Locate the cell with the specified text and output its [x, y] center coordinate. 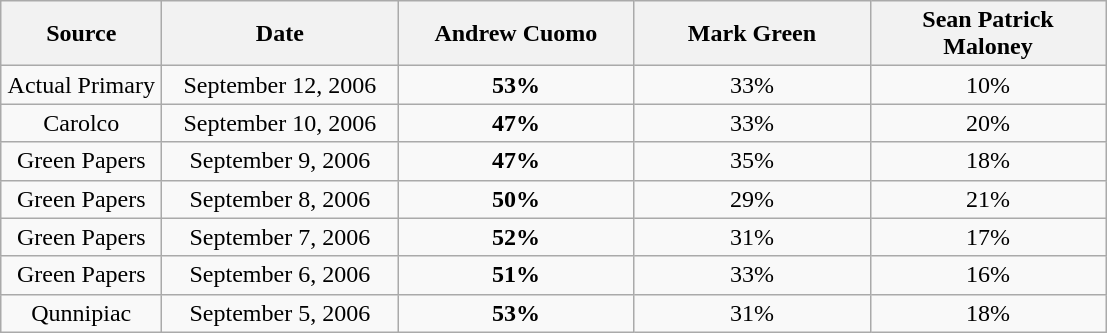
10% [988, 85]
Source [82, 34]
51% [516, 275]
September 5, 2006 [280, 313]
September 10, 2006 [280, 123]
Sean Patrick Maloney [988, 34]
50% [516, 199]
September 9, 2006 [280, 161]
17% [988, 237]
20% [988, 123]
29% [752, 199]
Mark Green [752, 34]
Carolco [82, 123]
September 12, 2006 [280, 85]
September 6, 2006 [280, 275]
September 8, 2006 [280, 199]
September 7, 2006 [280, 237]
16% [988, 275]
Qunnipiac [82, 313]
Date [280, 34]
52% [516, 237]
Andrew Cuomo [516, 34]
21% [988, 199]
35% [752, 161]
Actual Primary [82, 85]
